From the cell containing the given text, extract its center point as (X, Y) coordinate. 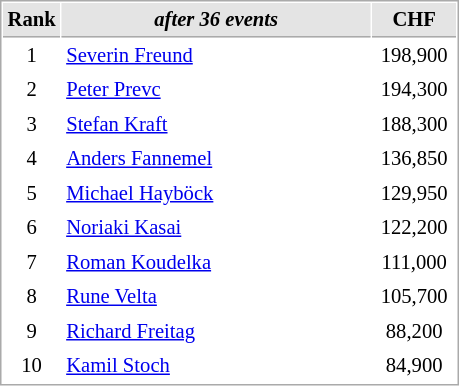
Rune Velta (216, 296)
5 (32, 194)
10 (32, 366)
111,000 (414, 262)
after 36 events (216, 20)
7 (32, 262)
84,900 (414, 366)
Richard Freitag (216, 332)
Severin Freund (216, 56)
Roman Koudelka (216, 262)
Peter Prevc (216, 90)
9 (32, 332)
Rank (32, 20)
2 (32, 90)
129,950 (414, 194)
198,900 (414, 56)
88,200 (414, 332)
136,850 (414, 158)
194,300 (414, 90)
4 (32, 158)
105,700 (414, 296)
Anders Fannemel (216, 158)
Noriaki Kasai (216, 228)
Stefan Kraft (216, 124)
3 (32, 124)
Kamil Stoch (216, 366)
CHF (414, 20)
6 (32, 228)
188,300 (414, 124)
1 (32, 56)
122,200 (414, 228)
Michael Hayböck (216, 194)
8 (32, 296)
